Return (X, Y) of the center of cell containing provided text 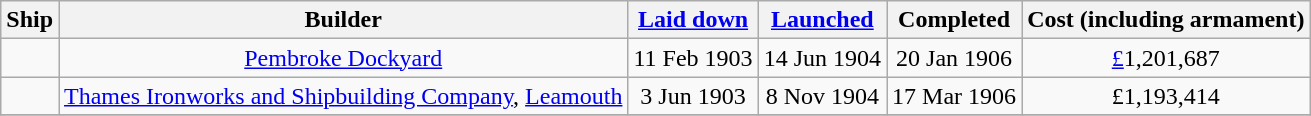
Cost (including armament) (1166, 20)
3 Jun 1903 (693, 96)
Laid down (693, 20)
20 Jan 1906 (954, 58)
Completed (954, 20)
8 Nov 1904 (822, 96)
Pembroke Dockyard (344, 58)
Launched (822, 20)
£1,193,414 (1166, 96)
Builder (344, 20)
£1,201,687 (1166, 58)
11 Feb 1903 (693, 58)
14 Jun 1904 (822, 58)
Thames Ironworks and Shipbuilding Company, Leamouth (344, 96)
Ship (30, 20)
17 Mar 1906 (954, 96)
